Return the (X, Y) coordinate for the center point of the cell that contains the specified text.  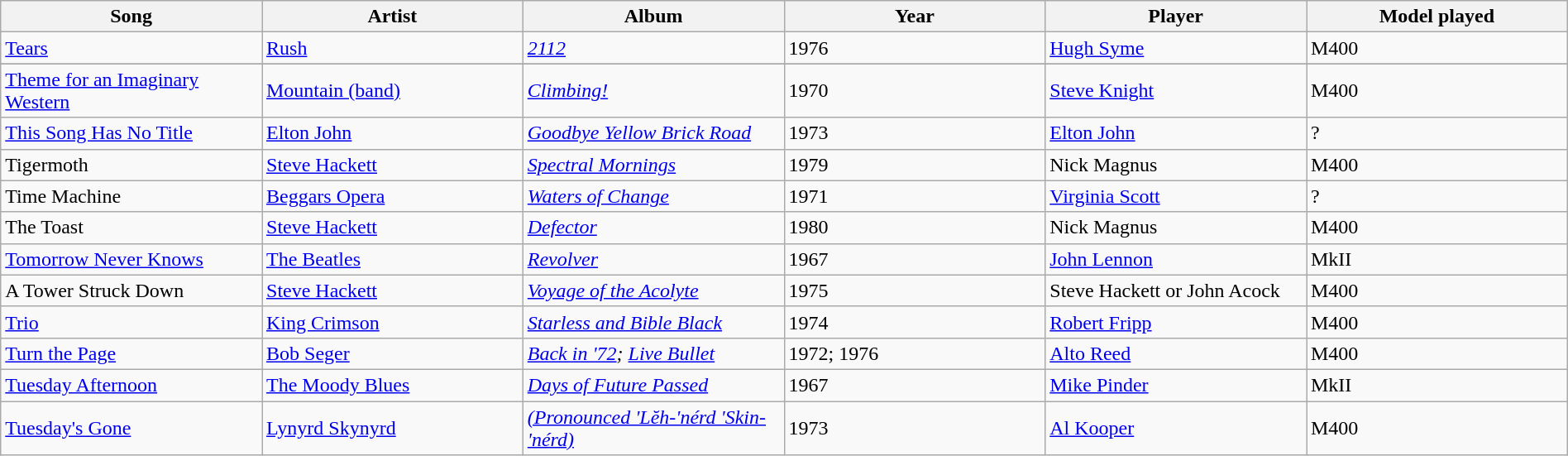
Trio (131, 322)
Rush (392, 48)
Tigermoth (131, 165)
Song (131, 17)
Waters of Change (653, 196)
Tears (131, 48)
Voyage of the Acolyte (653, 290)
John Lennon (1176, 259)
The Moody Blues (392, 385)
Days of Future Passed (653, 385)
Revolver (653, 259)
Tuesday's Gone (131, 427)
1979 (915, 165)
Tomorrow Never Knows (131, 259)
Theme for an Imaginary Western (131, 91)
1974 (915, 322)
King Crimson (392, 322)
1972; 1976 (915, 353)
Spectral Mornings (653, 165)
Alto Reed (1176, 353)
Lynyrd Skynyrd (392, 427)
Year (915, 17)
Defector (653, 228)
The Toast (131, 228)
Climbing! (653, 91)
Tuesday Afternoon (131, 385)
1971 (915, 196)
Goodbye Yellow Brick Road (653, 133)
Al Kooper (1176, 427)
Back in '72; Live Bullet (653, 353)
Starless and Bible Black (653, 322)
The Beatles (392, 259)
Time Machine (131, 196)
1980 (915, 228)
A Tower Struck Down (131, 290)
1970 (915, 91)
Turn the Page (131, 353)
Steve Knight (1176, 91)
This Song Has No Title (131, 133)
Album (653, 17)
Hugh Syme (1176, 48)
(Pronounced 'Lĕh-'nérd 'Skin-'nérd) (653, 427)
Robert Fripp (1176, 322)
Artist (392, 17)
Player (1176, 17)
1976 (915, 48)
Beggars Opera (392, 196)
2112 (653, 48)
Steve Hackett or John Acock (1176, 290)
Model played (1437, 17)
1975 (915, 290)
Virginia Scott (1176, 196)
Bob Seger (392, 353)
Mike Pinder (1176, 385)
Mountain (band) (392, 91)
